Find where the given text appears and provide that cell's center as [X, Y] coordinate. 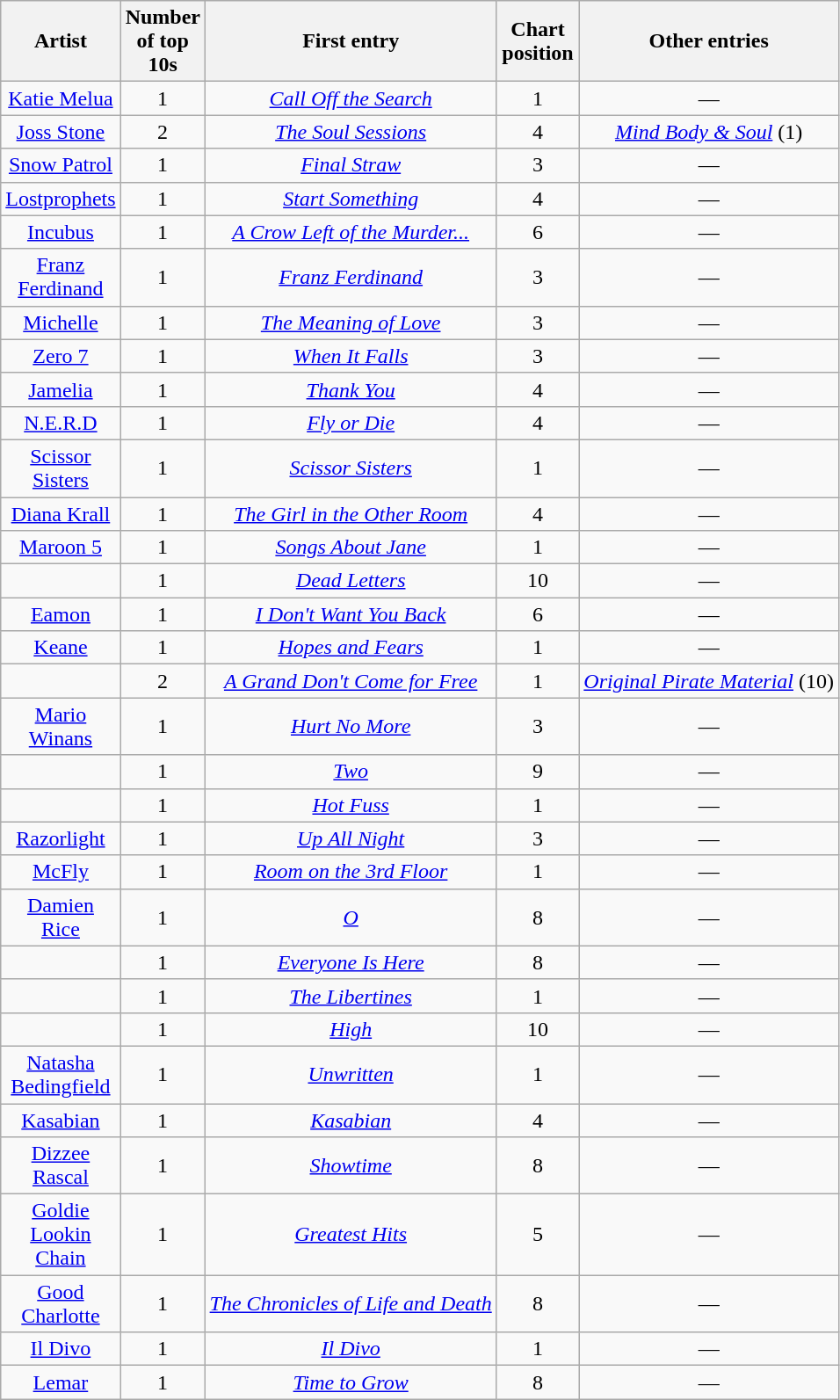
Showtime [351, 1165]
Incubus [61, 232]
The Soul Sessions [351, 132]
Mario Winans [61, 726]
N.E.R.D [61, 423]
Keane [61, 648]
The Chronicles of Life and Death [351, 1304]
Number of top 10s [163, 41]
The Girl in the Other Room [351, 514]
Dizzee Rascal [61, 1165]
Two [351, 772]
Thank You [351, 389]
Diana Krall [61, 514]
O [351, 918]
Goldie Lookin Chain [61, 1235]
Eamon [61, 614]
Songs About Jane [351, 548]
Lostprophets [61, 199]
Snow Patrol [61, 165]
Up All Night [351, 838]
High [351, 1029]
Original Pirate Material (10) [709, 681]
Maroon 5 [61, 548]
Zero 7 [61, 356]
McFly [61, 872]
Unwritten [351, 1074]
Katie Melua [61, 98]
Hurt No More [351, 726]
5 [538, 1235]
Time to Grow [351, 1382]
I Don't Want You Back [351, 614]
Razorlight [61, 838]
Greatest Hits [351, 1235]
A Crow Left of the Murder... [351, 232]
Hopes and Fears [351, 648]
Start Something [351, 199]
The Meaning of Love [351, 323]
Call Off the Search [351, 98]
Natasha Bedingfield [61, 1074]
Mind Body & Soul (1) [709, 132]
Fly or Die [351, 423]
A Grand Don't Come for Free [351, 681]
Lemar [61, 1382]
Good Charlotte [61, 1304]
When It Falls [351, 356]
Everyone Is Here [351, 962]
Artist [61, 41]
First entry [351, 41]
Hot Fuss [351, 805]
Damien Rice [61, 918]
Dead Letters [351, 581]
9 [538, 772]
Final Straw [351, 165]
Jamelia [61, 389]
Michelle [61, 323]
The Libertines [351, 996]
Chart position [538, 41]
Joss Stone [61, 132]
Room on the 3rd Floor [351, 872]
Other entries [709, 41]
